Locate the cell with the specified text and output its (x, y) center coordinate. 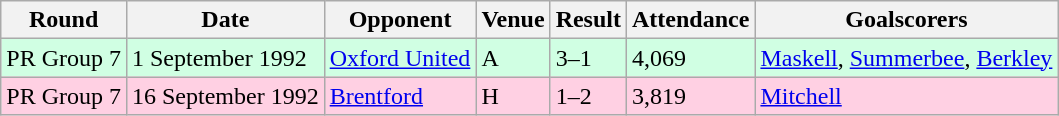
Brentford (400, 96)
Attendance (691, 20)
16 September 1992 (225, 96)
Date (225, 20)
3,819 (691, 96)
H (513, 96)
Mitchell (906, 96)
Maskell, Summerbee, Berkley (906, 58)
3–1 (588, 58)
Result (588, 20)
A (513, 58)
Round (64, 20)
Oxford United (400, 58)
1 September 1992 (225, 58)
1–2 (588, 96)
Opponent (400, 20)
Venue (513, 20)
4,069 (691, 58)
Goalscorers (906, 20)
